Detect which cell encompasses the target text, then output its [X, Y] center coordinate. 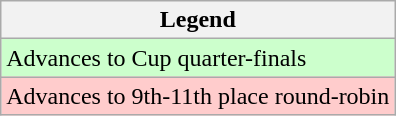
Advances to Cup quarter-finals [198, 58]
Advances to 9th-11th place round-robin [198, 96]
Legend [198, 20]
